Determine the [x, y] coordinate at the center of the cell enclosing the given text.  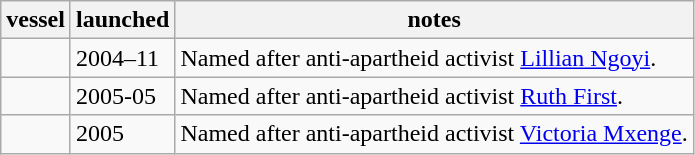
notes [434, 20]
Named after anti-apartheid activist Victoria Mxenge. [434, 134]
2004–11 [122, 58]
2005 [122, 134]
2005-05 [122, 96]
Named after anti-apartheid activist Lillian Ngoyi. [434, 58]
Named after anti-apartheid activist Ruth First. [434, 96]
launched [122, 20]
vessel [36, 20]
